Capture the cell that displays the provided text and extract its [X, Y] central coordinate. 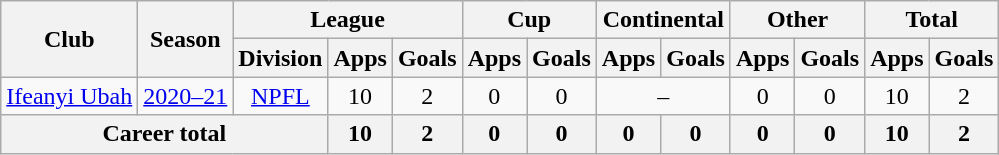
NPFL [280, 96]
Other [797, 20]
Club [70, 39]
Total [932, 20]
Continental [663, 20]
– [663, 96]
League [348, 20]
Ifeanyi Ubah [70, 96]
Cup [529, 20]
Division [280, 58]
Career total [164, 134]
Season [186, 39]
2020–21 [186, 96]
